Search for the cell housing the specified text and yield its [x, y] center coordinate. 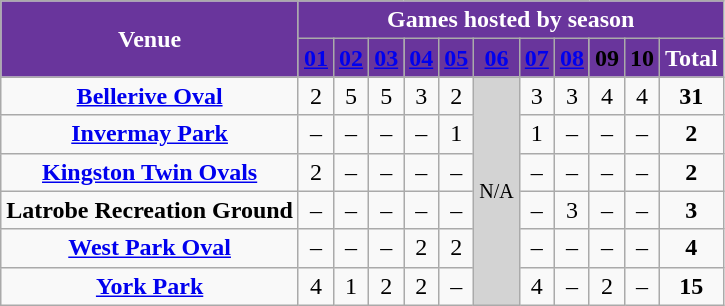
02 [352, 58]
Latrobe Recreation Ground [150, 210]
08 [572, 58]
03 [386, 58]
Games hosted by season [510, 20]
Kingston Twin Ovals [150, 172]
10 [642, 58]
04 [422, 58]
Bellerive Oval [150, 96]
07 [536, 58]
N/A [497, 191]
Total [692, 58]
West Park Oval [150, 248]
06 [497, 58]
31 [692, 96]
01 [316, 58]
Invermay Park [150, 134]
Venue [150, 39]
05 [456, 58]
York Park [150, 286]
15 [692, 286]
09 [606, 58]
